Find where the given text appears and provide that cell's center as [x, y] coordinate. 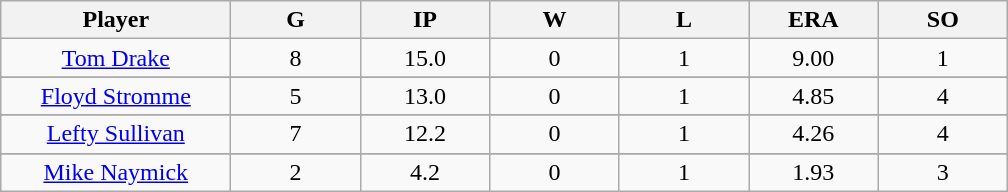
5 [296, 96]
SO [942, 20]
12.2 [424, 134]
4.2 [424, 172]
Floyd Stromme [116, 96]
15.0 [424, 58]
13.0 [424, 96]
W [554, 20]
9.00 [814, 58]
4.26 [814, 134]
Lefty Sullivan [116, 134]
4.85 [814, 96]
G [296, 20]
Mike Naymick [116, 172]
IP [424, 20]
ERA [814, 20]
2 [296, 172]
7 [296, 134]
1.93 [814, 172]
Tom Drake [116, 58]
3 [942, 172]
8 [296, 58]
L [684, 20]
Player [116, 20]
